From the cell containing the given text, extract its center point as [x, y] coordinate. 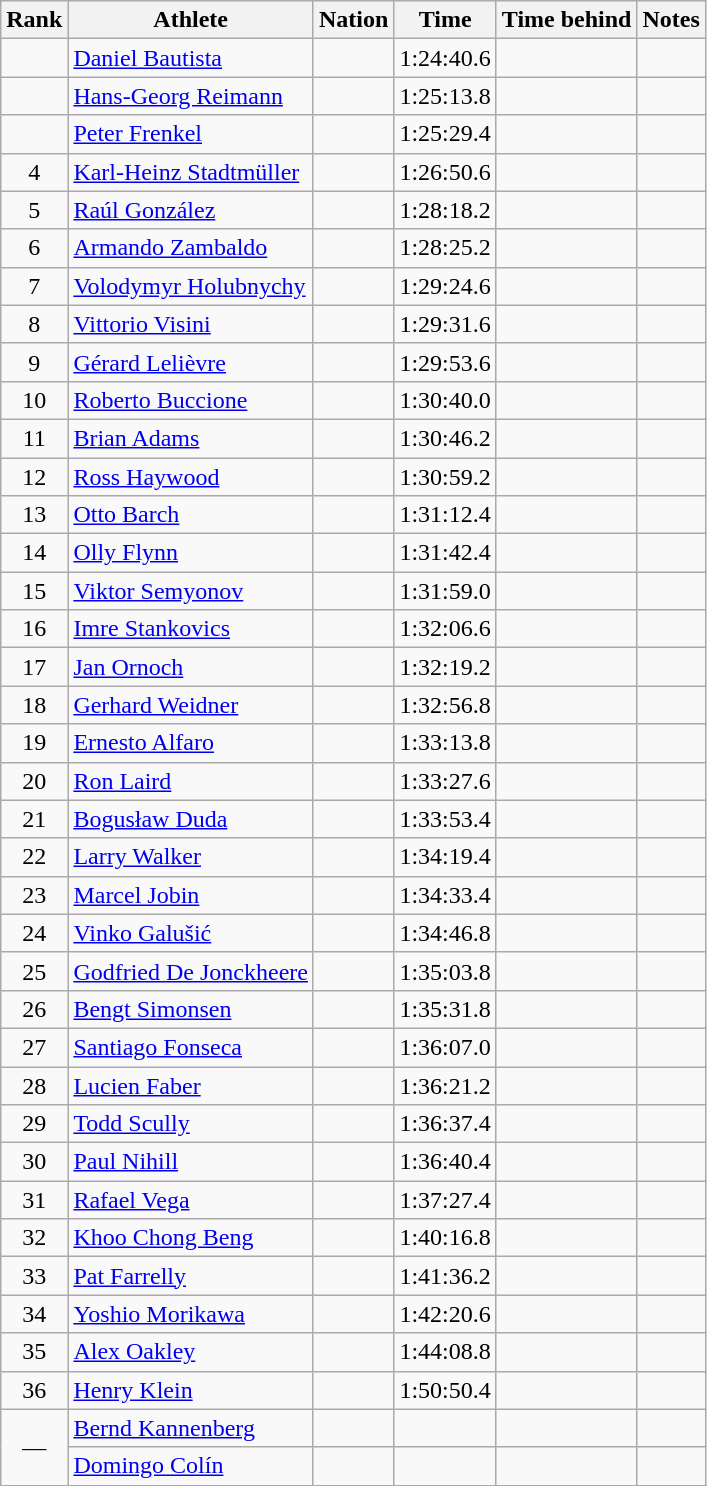
Olly Flynn [191, 553]
4 [34, 172]
19 [34, 743]
Daniel Bautista [191, 58]
Todd Scully [191, 1124]
1:41:36.2 [445, 1276]
8 [34, 324]
Hans-Georg Reimann [191, 96]
16 [34, 629]
1:29:31.6 [445, 324]
Godfried De Jonckheere [191, 971]
Lucien Faber [191, 1085]
1:28:18.2 [445, 210]
27 [34, 1047]
5 [34, 210]
11 [34, 438]
29 [34, 1124]
Gerhard Weidner [191, 705]
Larry Walker [191, 857]
36 [34, 1390]
9 [34, 362]
Athlete [191, 20]
24 [34, 933]
30 [34, 1162]
Viktor Semyonov [191, 591]
20 [34, 781]
1:31:12.4 [445, 515]
Henry Klein [191, 1390]
1:34:19.4 [445, 857]
12 [34, 477]
35 [34, 1352]
Gérard Lelièvre [191, 362]
18 [34, 705]
1:30:40.0 [445, 400]
1:31:42.4 [445, 553]
33 [34, 1276]
1:32:56.8 [445, 705]
1:36:21.2 [445, 1085]
15 [34, 591]
6 [34, 248]
1:30:46.2 [445, 438]
28 [34, 1085]
10 [34, 400]
Notes [671, 20]
Vittorio Visini [191, 324]
1:34:46.8 [445, 933]
Rafael Vega [191, 1200]
Ron Laird [191, 781]
1:24:40.6 [445, 58]
Pat Farrelly [191, 1276]
Time behind [566, 20]
Volodymyr Holubnychy [191, 286]
Brian Adams [191, 438]
1:26:50.6 [445, 172]
1:33:53.4 [445, 819]
Bengt Simonsen [191, 1009]
1:44:08.8 [445, 1352]
14 [34, 553]
Roberto Buccione [191, 400]
Jan Ornoch [191, 667]
Khoo Chong Beng [191, 1238]
Bernd Kannenberg [191, 1428]
Raúl González [191, 210]
1:36:37.4 [445, 1124]
Armando Zambaldo [191, 248]
1:34:33.4 [445, 895]
22 [34, 857]
Yoshio Morikawa [191, 1314]
34 [34, 1314]
Santiago Fonseca [191, 1047]
Paul Nihill [191, 1162]
Ross Haywood [191, 477]
Nation [353, 20]
1:36:07.0 [445, 1047]
1:50:50.4 [445, 1390]
1:33:27.6 [445, 781]
32 [34, 1238]
1:29:24.6 [445, 286]
1:35:31.8 [445, 1009]
1:29:53.6 [445, 362]
Vinko Galušić [191, 933]
21 [34, 819]
13 [34, 515]
1:30:59.2 [445, 477]
1:32:06.6 [445, 629]
1:28:25.2 [445, 248]
26 [34, 1009]
1:32:19.2 [445, 667]
1:42:20.6 [445, 1314]
Alex Oakley [191, 1352]
Imre Stankovics [191, 629]
7 [34, 286]
23 [34, 895]
Bogusław Duda [191, 819]
1:33:13.8 [445, 743]
1:25:29.4 [445, 134]
1:31:59.0 [445, 591]
25 [34, 971]
Ernesto Alfaro [191, 743]
Rank [34, 20]
Time [445, 20]
1:37:27.4 [445, 1200]
1:36:40.4 [445, 1162]
17 [34, 667]
Peter Frenkel [191, 134]
31 [34, 1200]
1:25:13.8 [445, 96]
Domingo Colín [191, 1466]
Karl-Heinz Stadtmüller [191, 172]
Otto Barch [191, 515]
— [34, 1447]
Marcel Jobin [191, 895]
1:40:16.8 [445, 1238]
1:35:03.8 [445, 971]
